Pinpoint the cell where the given text exists, returning its (X, Y) midpoint coordinate. 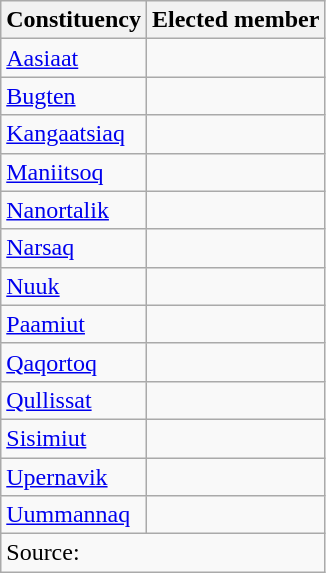
Uummannaq (74, 515)
Sisimiut (74, 438)
Elected member (235, 20)
Kangaatsiaq (74, 134)
Qaqortoq (74, 362)
Narsaq (74, 248)
Source: (163, 553)
Bugten (74, 96)
Aasiaat (74, 58)
Maniitsoq (74, 172)
Nuuk (74, 286)
Upernavik (74, 477)
Constituency (74, 20)
Qullissat (74, 400)
Nanortalik (74, 210)
Paamiut (74, 324)
